For the text-containing cell, return its midpoint in (x, y) coordinate format. 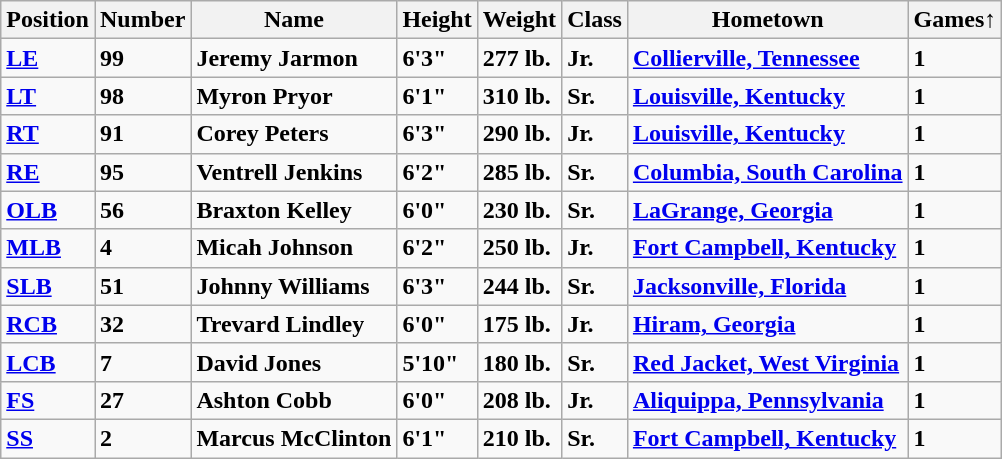
Columbia, South Carolina (768, 172)
Red Jacket, West Virginia (768, 362)
56 (142, 210)
David Jones (294, 362)
SS (48, 438)
7 (142, 362)
285 lb. (519, 172)
RT (48, 134)
290 lb. (519, 134)
SLB (48, 286)
91 (142, 134)
5'10" (437, 362)
Name (294, 20)
51 (142, 286)
Johnny Williams (294, 286)
FS (48, 400)
Number (142, 20)
244 lb. (519, 286)
99 (142, 58)
175 lb. (519, 324)
Trevard Lindley (294, 324)
230 lb. (519, 210)
Ventrell Jenkins (294, 172)
Braxton Kelley (294, 210)
Ashton Cobb (294, 400)
95 (142, 172)
RCB (48, 324)
Class (595, 20)
Games↑ (955, 20)
LCB (48, 362)
Micah Johnson (294, 248)
2 (142, 438)
Aliquippa, Pennsylvania (768, 400)
Weight (519, 20)
277 lb. (519, 58)
Jeremy Jarmon (294, 58)
310 lb. (519, 96)
LE (48, 58)
Position (48, 20)
Corey Peters (294, 134)
MLB (48, 248)
Myron Pryor (294, 96)
LaGrange, Georgia (768, 210)
32 (142, 324)
180 lb. (519, 362)
4 (142, 248)
Hiram, Georgia (768, 324)
98 (142, 96)
250 lb. (519, 248)
Marcus McClinton (294, 438)
Hometown (768, 20)
RE (48, 172)
Collierville, Tennessee (768, 58)
Height (437, 20)
LT (48, 96)
210 lb. (519, 438)
OLB (48, 210)
27 (142, 400)
208 lb. (519, 400)
Jacksonville, Florida (768, 286)
